Scan for the cell matching the given text and deliver its [X, Y] coordinate at center. 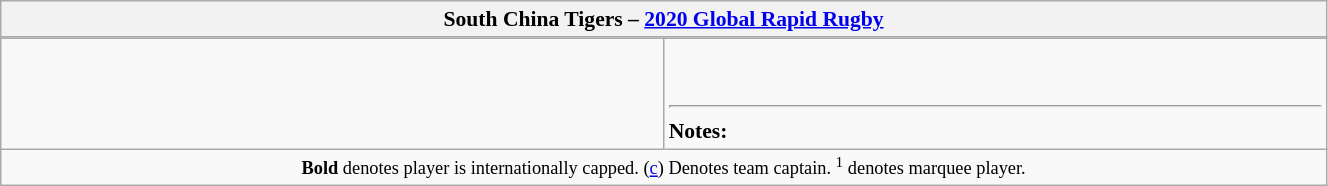
South China Tigers – 2020 Global Rapid Rugby [664, 19]
Bold denotes player is internationally capped. (c) Denotes team captain. 1 denotes marquee player. [664, 167]
Notes: [996, 94]
